For the text-containing cell, return its midpoint in (X, Y) coordinate format. 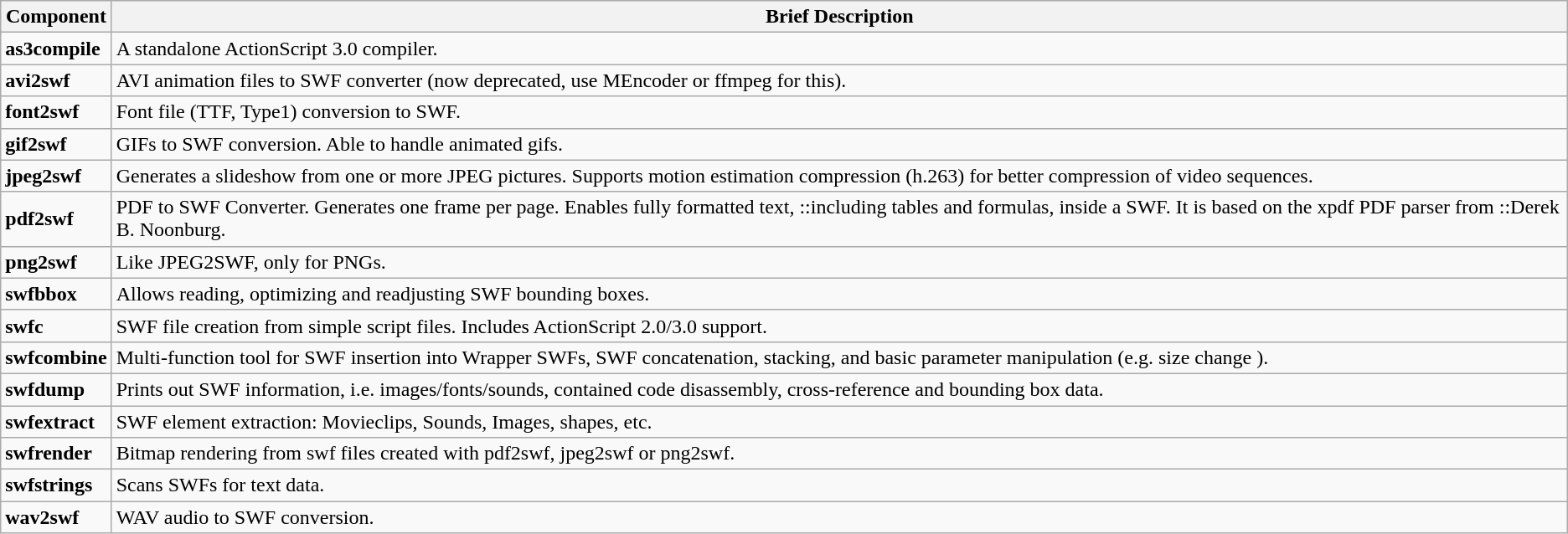
Brief Description (839, 17)
swfcombine (56, 357)
Scans SWFs for text data. (839, 485)
png2swf (56, 262)
swfrender (56, 454)
gif2swf (56, 144)
Generates a slideshow from one or more JPEG pictures. Supports motion estimation compression (h.263) for better compression of video sequences. (839, 176)
wav2swf (56, 517)
Component (56, 17)
Prints out SWF information, i.e. images/fonts/sounds, contained code disassembly, cross-reference and bounding box data. (839, 389)
avi2swf (56, 80)
font2swf (56, 112)
swfdump (56, 389)
swfstrings (56, 485)
Font file (TTF, Type1) conversion to SWF. (839, 112)
as3compile (56, 49)
swfextract (56, 421)
jpeg2swf (56, 176)
swfc (56, 326)
Allows reading, optimizing and readjusting SWF bounding boxes. (839, 294)
Like JPEG2SWF, only for PNGs. (839, 262)
swfbbox (56, 294)
pdf2swf (56, 219)
SWF element extraction: Movieclips, Sounds, Images, shapes, etc. (839, 421)
A standalone ActionScript 3.0 compiler. (839, 49)
WAV audio to SWF conversion. (839, 517)
GIFs to SWF conversion. Able to handle animated gifs. (839, 144)
AVI animation files to SWF converter (now deprecated, use MEncoder or ffmpeg for this). (839, 80)
SWF file creation from simple script files. Includes ActionScript 2.0/3.0 support. (839, 326)
Bitmap rendering from swf files created with pdf2swf, jpeg2swf or png2swf. (839, 454)
Multi-function tool for SWF insertion into Wrapper SWFs, SWF concatenation, stacking, and basic parameter manipulation (e.g. size change ). (839, 357)
